Find where the given text appears and provide that cell's center as (x, y) coordinate. 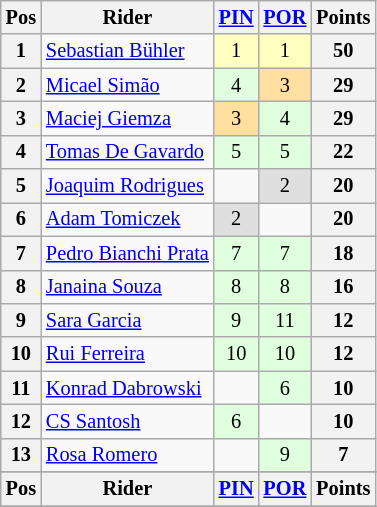
Tomas De Gavardo (128, 152)
Sebastian Bühler (128, 51)
Janaina Souza (128, 287)
Konrad Dabrowski (128, 388)
50 (343, 51)
18 (343, 253)
Rui Ferreira (128, 354)
Pedro Bianchi Prata (128, 253)
Adam Tomiczek (128, 219)
16 (343, 287)
Micael Simão (128, 85)
Joaquim Rodrigues (128, 186)
Sara Garcia (128, 320)
Maciej Giemza (128, 118)
22 (343, 152)
Rosa Romero (128, 455)
13 (21, 455)
CS Santosh (128, 421)
